Locate the cell with the specified text and output its (x, y) center coordinate. 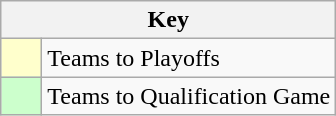
Teams to Qualification Game (189, 96)
Key (168, 20)
Teams to Playoffs (189, 58)
